Search for the cell housing the specified text and yield its [x, y] center coordinate. 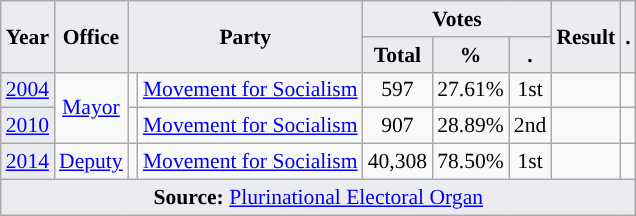
2004 [28, 90]
Mayor [91, 108]
2010 [28, 126]
2014 [28, 162]
% [470, 55]
Result [586, 36]
Source: Plurinational Electoral Organ [318, 197]
40,308 [398, 162]
Year [28, 36]
Total [398, 55]
Office [91, 36]
Deputy [91, 162]
78.50% [470, 162]
907 [398, 126]
27.61% [470, 90]
Votes [458, 19]
2nd [530, 126]
Party [246, 36]
28.89% [470, 126]
597 [398, 90]
